Return the [X, Y] coordinate for the center point of the cell that contains the specified text.  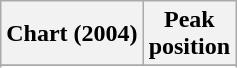
Peakposition [189, 34]
Chart (2004) [72, 34]
